Search for the cell housing the specified text and yield its (X, Y) center coordinate. 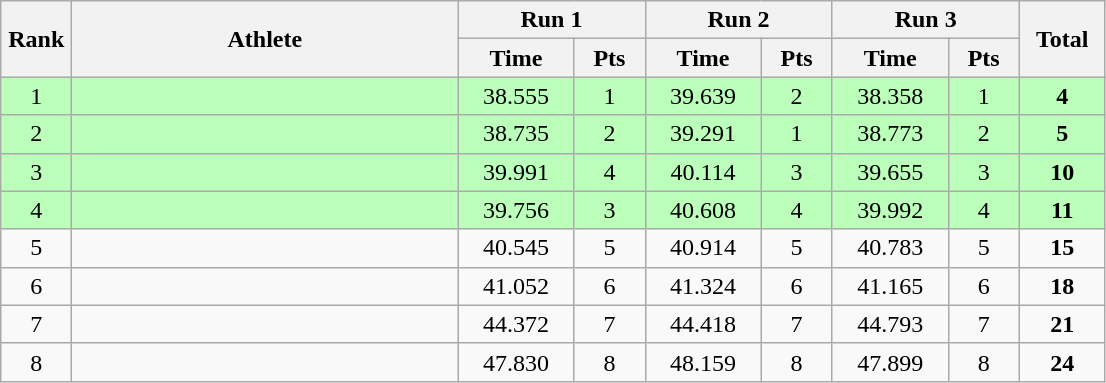
38.773 (890, 134)
39.756 (516, 210)
18 (1062, 286)
10 (1062, 172)
44.418 (703, 324)
40.608 (703, 210)
15 (1062, 248)
40.914 (703, 248)
47.830 (516, 362)
40.545 (516, 248)
Run 2 (738, 20)
38.358 (890, 96)
40.114 (703, 172)
39.291 (703, 134)
44.372 (516, 324)
Rank (36, 39)
48.159 (703, 362)
Athlete (265, 39)
41.052 (516, 286)
Run 1 (552, 20)
38.735 (516, 134)
Run 3 (926, 20)
11 (1062, 210)
Total (1062, 39)
40.783 (890, 248)
47.899 (890, 362)
39.992 (890, 210)
21 (1062, 324)
38.555 (516, 96)
39.655 (890, 172)
41.165 (890, 286)
39.991 (516, 172)
24 (1062, 362)
39.639 (703, 96)
44.793 (890, 324)
41.324 (703, 286)
